Identify which cell holds the provided text, then report its (X, Y) central coordinate. 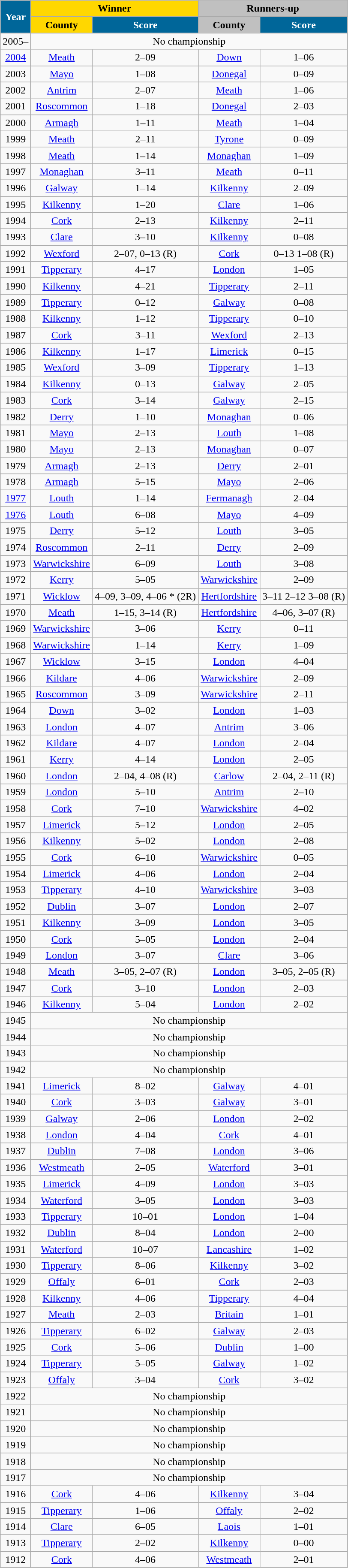
1966 (15, 678)
0–15 (303, 351)
6–08 (146, 515)
1924 (15, 1363)
1930 (15, 1266)
6–09 (146, 564)
1968 (15, 645)
6–01 (146, 1282)
1955 (15, 857)
1950 (15, 939)
3–08 (303, 564)
3–11 2–12 3–08 (R) (303, 596)
1993 (15, 237)
1948 (15, 971)
1960 (15, 776)
1912 (15, 1559)
1918 (15, 1461)
1999 (15, 139)
4–06, 3–07 (R) (303, 612)
1998 (15, 155)
3–05, 2–05 (R) (303, 971)
2–04, 4–08 (R) (146, 776)
1937 (15, 1151)
Lancashire (229, 1249)
3–14 (146, 400)
1986 (15, 351)
1934 (15, 1200)
Year (15, 17)
4–17 (146, 270)
5–15 (146, 482)
1933 (15, 1216)
1995 (15, 205)
8–02 (146, 1086)
Winner (115, 9)
0–07 (303, 449)
1985 (15, 368)
Carlow (229, 776)
4–09, 3–09, 4–06 * (2R) (146, 596)
1916 (15, 1494)
1–00 (303, 1347)
1–12 (146, 319)
2–00 (303, 1233)
1–20 (146, 205)
4–02 (303, 808)
1996 (15, 188)
2005– (15, 41)
4–21 (146, 286)
1913 (15, 1543)
1935 (15, 1184)
1917 (15, 1478)
1949 (15, 955)
1946 (15, 1004)
1978 (15, 482)
3–15 (146, 661)
1919 (15, 1445)
2–07, 0–13 (R) (146, 253)
5–10 (146, 792)
Britain (229, 1315)
1982 (15, 416)
0–05 (303, 857)
Runners-up (273, 9)
1976 (15, 515)
1983 (15, 400)
1–11 (146, 123)
1915 (15, 1510)
1997 (15, 172)
1932 (15, 1233)
2–10 (303, 792)
Laois (229, 1527)
7–10 (146, 808)
1989 (15, 302)
1947 (15, 988)
1928 (15, 1298)
6–05 (146, 1527)
1962 (15, 743)
5–02 (146, 841)
0–06 (303, 416)
2004 (15, 57)
1925 (15, 1347)
1921 (15, 1412)
1954 (15, 874)
1940 (15, 1102)
6–10 (146, 857)
1929 (15, 1282)
1–03 (303, 710)
0–13 (146, 384)
3–05, 2–07 (R) (146, 971)
1970 (15, 612)
2000 (15, 123)
Fermanagh (229, 498)
1977 (15, 498)
2001 (15, 106)
1975 (15, 531)
1952 (15, 906)
1945 (15, 1021)
6–02 (146, 1331)
1963 (15, 727)
0–12 (146, 302)
8–06 (146, 1266)
1–17 (146, 351)
2–08 (303, 841)
1980 (15, 449)
1–10 (146, 416)
1971 (15, 596)
1965 (15, 694)
5–06 (146, 1347)
4–10 (146, 890)
1957 (15, 825)
1958 (15, 808)
1–05 (303, 270)
5–04 (146, 1004)
1959 (15, 792)
Tyrone (229, 139)
1922 (15, 1396)
1941 (15, 1086)
1953 (15, 890)
1984 (15, 384)
1914 (15, 1527)
4–14 (146, 760)
1992 (15, 253)
0–00 (303, 1543)
1–13 (303, 368)
1–18 (146, 106)
8–04 (146, 1233)
2–04, 2–11 (R) (303, 776)
0–10 (303, 319)
1964 (15, 710)
10–01 (146, 1216)
10–07 (146, 1249)
1923 (15, 1380)
1991 (15, 270)
1956 (15, 841)
1920 (15, 1429)
1943 (15, 1053)
1981 (15, 433)
1994 (15, 221)
1979 (15, 465)
1974 (15, 547)
1936 (15, 1167)
1969 (15, 629)
1938 (15, 1135)
2–15 (303, 400)
1944 (15, 1037)
1961 (15, 760)
2003 (15, 74)
1972 (15, 580)
1967 (15, 661)
2002 (15, 90)
1942 (15, 1070)
1951 (15, 923)
1987 (15, 335)
1939 (15, 1119)
1931 (15, 1249)
0–13 1–08 (R) (303, 253)
1927 (15, 1315)
1–15, 3–14 (R) (146, 612)
7–08 (146, 1151)
1988 (15, 319)
1926 (15, 1331)
1990 (15, 286)
1973 (15, 564)
